Scan for the cell matching the given text and deliver its [X, Y] coordinate at center. 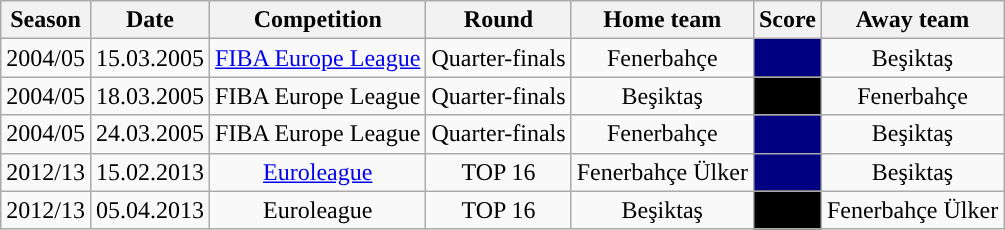
Score [787, 20]
15.02.2013 [150, 172]
24.03.2005 [150, 134]
Home team [662, 20]
05.04.2013 [150, 210]
15.03.2005 [150, 58]
Season [46, 20]
Competition [318, 20]
Date [150, 20]
Away team [912, 20]
18.03.2005 [150, 96]
Round [498, 20]
